Find where the given text appears and provide that cell's center as (x, y) coordinate. 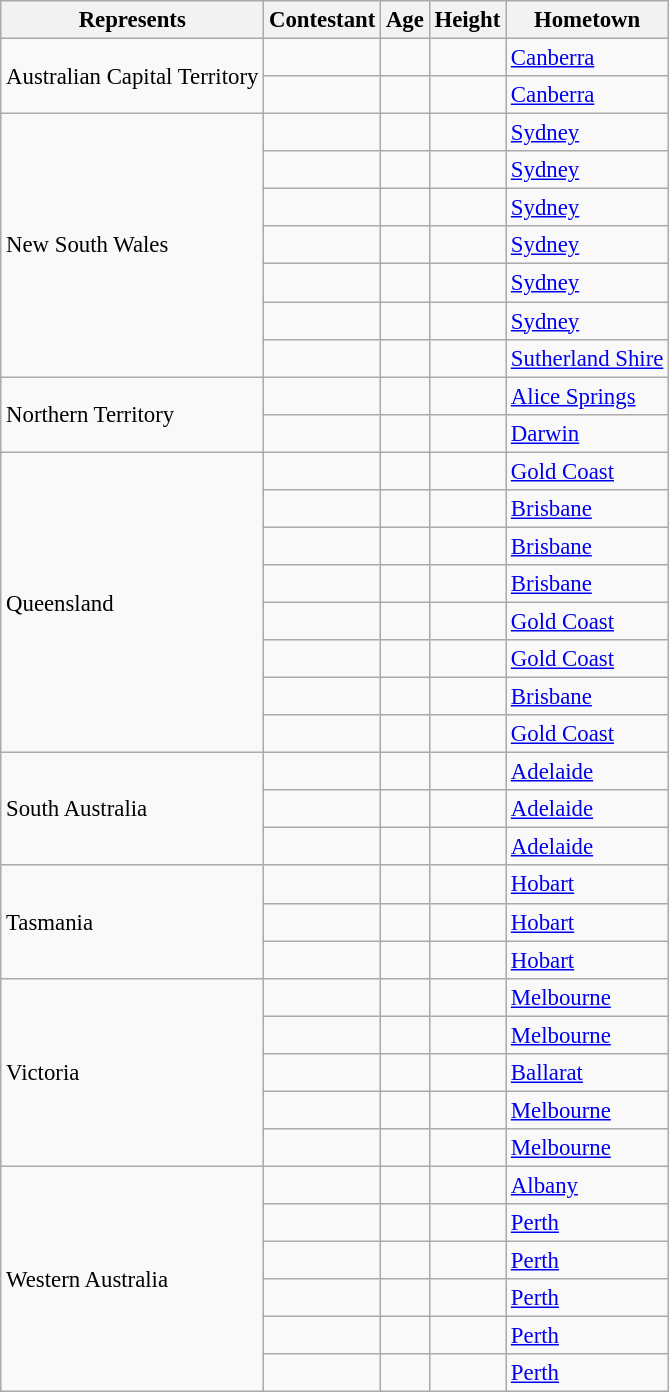
New South Wales (132, 246)
Contestant (322, 20)
Sutherland Shire (588, 358)
Age (406, 20)
Australian Capital Territory (132, 76)
Victoria (132, 1072)
Western Australia (132, 1279)
Hometown (588, 20)
South Australia (132, 810)
Represents (132, 20)
Alice Springs (588, 396)
Northern Territory (132, 414)
Queensland (132, 602)
Darwin (588, 433)
Height (467, 20)
Tasmania (132, 922)
Ballarat (588, 1073)
Albany (588, 1185)
